Scan for the cell matching the given text and deliver its (X, Y) coordinate at center. 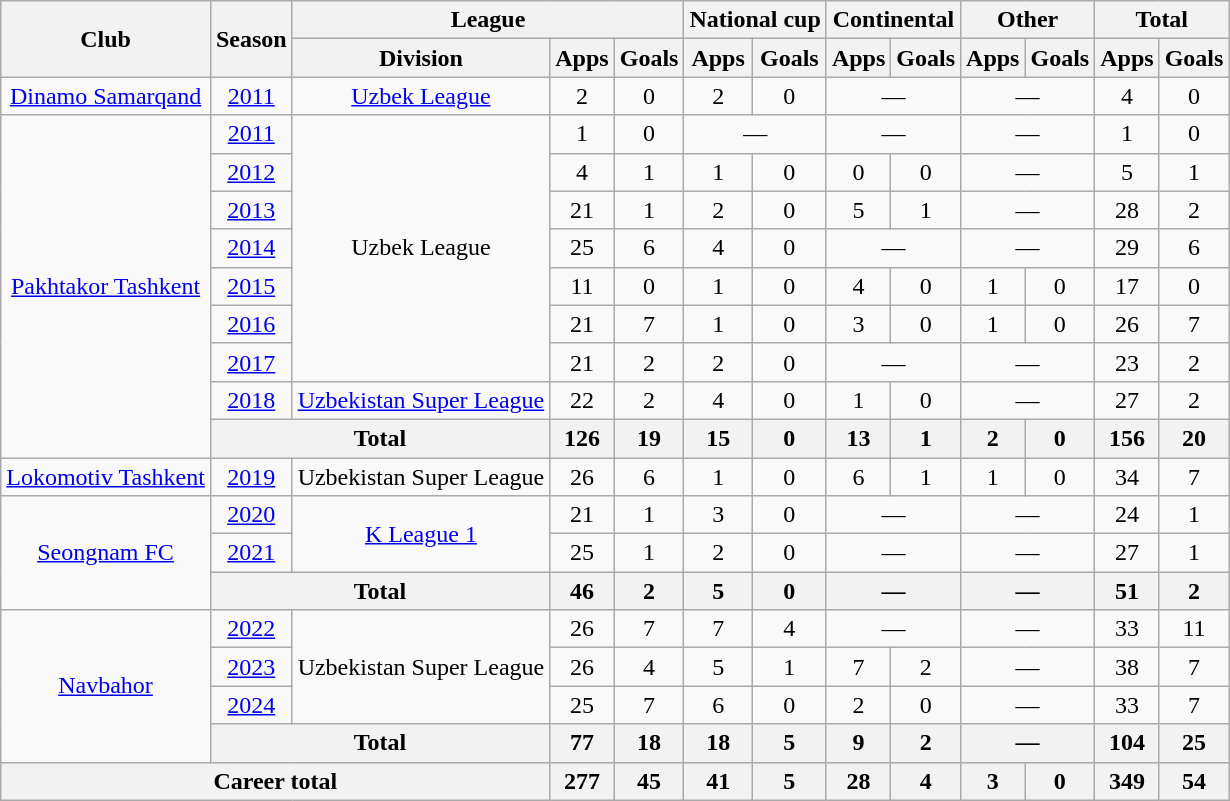
24 (1127, 515)
Club (106, 39)
Lokomotiv Tashkent (106, 477)
Navbahor (106, 686)
2017 (251, 362)
2019 (251, 477)
Dinamo Samarqand (106, 96)
17 (1127, 286)
Other (1028, 20)
2012 (251, 172)
156 (1127, 438)
13 (858, 438)
9 (858, 743)
45 (649, 781)
K League 1 (421, 534)
Division (421, 58)
22 (582, 400)
349 (1127, 781)
2013 (251, 210)
Career total (276, 781)
Seongnam FC (106, 553)
77 (582, 743)
38 (1127, 667)
104 (1127, 743)
29 (1127, 248)
2014 (251, 248)
20 (1194, 438)
2022 (251, 629)
41 (718, 781)
2018 (251, 400)
Continental (893, 20)
2015 (251, 286)
277 (582, 781)
54 (1194, 781)
51 (1127, 591)
2020 (251, 515)
34 (1127, 477)
National cup (755, 20)
19 (649, 438)
46 (582, 591)
126 (582, 438)
15 (718, 438)
2023 (251, 667)
2024 (251, 705)
2021 (251, 553)
Pakhtakor Tashkent (106, 286)
2016 (251, 324)
League (488, 20)
Season (251, 39)
23 (1127, 362)
